Pinpoint the cell where the given text exists, returning its [x, y] midpoint coordinate. 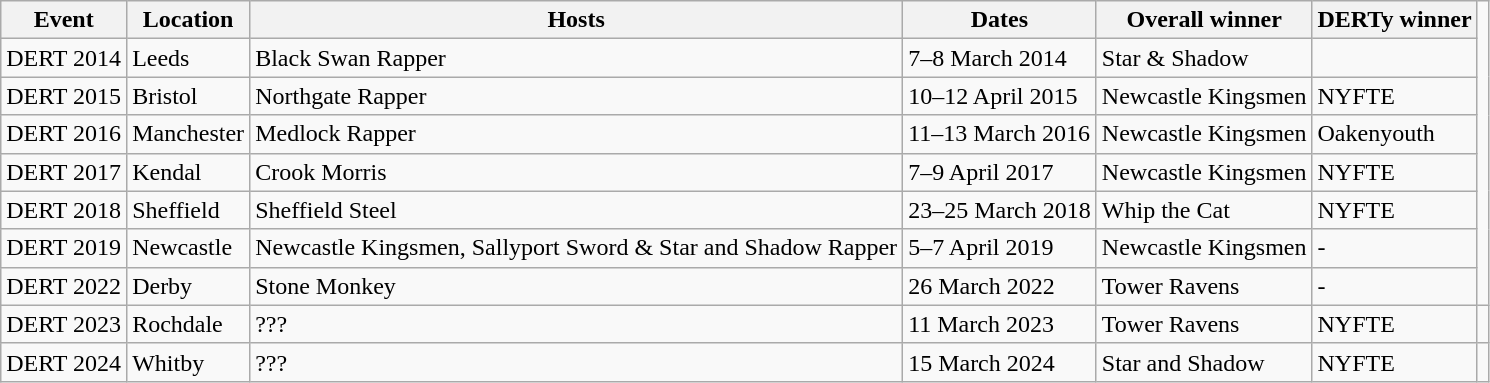
Manchester [188, 134]
Stone Monkey [576, 286]
Star & Shadow [1204, 58]
Overall winner [1204, 20]
Whip the Cat [1204, 210]
Medlock Rapper [576, 134]
7–9 April 2017 [1000, 172]
DERT 2023 [64, 324]
5–7 April 2019 [1000, 248]
Sheffield Steel [576, 210]
23–25 March 2018 [1000, 210]
Dates [1000, 20]
DERT 2014 [64, 58]
Newcastle [188, 248]
Hosts [576, 20]
Northgate Rapper [576, 96]
Location [188, 20]
DERT 2017 [64, 172]
Oakenyouth [1394, 134]
10–12 April 2015 [1000, 96]
15 March 2024 [1000, 362]
Leeds [188, 58]
DERT 2022 [64, 286]
Sheffield [188, 210]
26 March 2022 [1000, 286]
DERTy winner [1394, 20]
DERT 2016 [64, 134]
Event [64, 20]
Bristol [188, 96]
Rochdale [188, 324]
Star and Shadow [1204, 362]
Newcastle Kingsmen, Sallyport Sword & Star and Shadow Rapper [576, 248]
DERT 2019 [64, 248]
DERT 2024 [64, 362]
Whitby [188, 362]
Crook Morris [576, 172]
Black Swan Rapper [576, 58]
7–8 March 2014 [1000, 58]
DERT 2015 [64, 96]
DERT 2018 [64, 210]
11–13 March 2016 [1000, 134]
11 March 2023 [1000, 324]
Derby [188, 286]
Kendal [188, 172]
